Return [X, Y] of the center of cell containing provided text 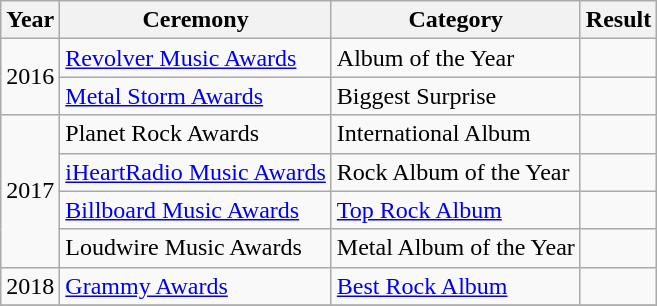
Ceremony [196, 20]
Grammy Awards [196, 286]
Year [30, 20]
Top Rock Album [456, 210]
Result [618, 20]
iHeartRadio Music Awards [196, 172]
Billboard Music Awards [196, 210]
Revolver Music Awards [196, 58]
Rock Album of the Year [456, 172]
Category [456, 20]
Metal Album of the Year [456, 248]
2017 [30, 191]
Metal Storm Awards [196, 96]
2018 [30, 286]
Best Rock Album [456, 286]
Planet Rock Awards [196, 134]
2016 [30, 77]
Loudwire Music Awards [196, 248]
Biggest Surprise [456, 96]
International Album [456, 134]
Album of the Year [456, 58]
